Return (x, y) of the center of cell containing provided text 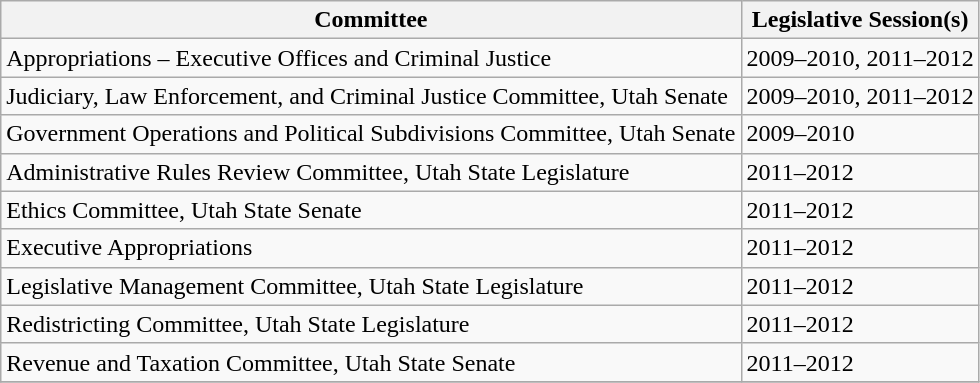
Legislative Management Committee, Utah State Legislature (371, 286)
Executive Appropriations (371, 248)
2009–2010 (860, 134)
Legislative Session(s) (860, 20)
Redistricting Committee, Utah State Legislature (371, 324)
Ethics Committee, Utah State Senate (371, 210)
Appropriations – Executive Offices and Criminal Justice (371, 58)
Government Operations and Political Subdivisions Committee, Utah Senate (371, 134)
Committee (371, 20)
Administrative Rules Review Committee, Utah State Legislature (371, 172)
Judiciary, Law Enforcement, and Criminal Justice Committee, Utah Senate (371, 96)
Revenue and Taxation Committee, Utah State Senate (371, 362)
